Return the [X, Y] coordinate for the center point of the cell that contains the specified text.  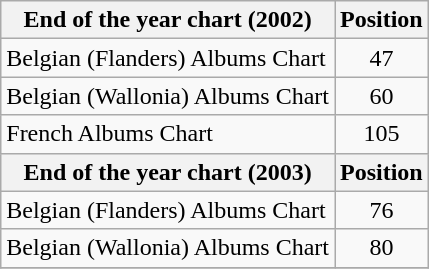
80 [381, 248]
105 [381, 134]
47 [381, 58]
End of the year chart (2003) [168, 172]
French Albums Chart [168, 134]
76 [381, 210]
End of the year chart (2002) [168, 20]
60 [381, 96]
